Detect which cell encompasses the target text, then output its (x, y) center coordinate. 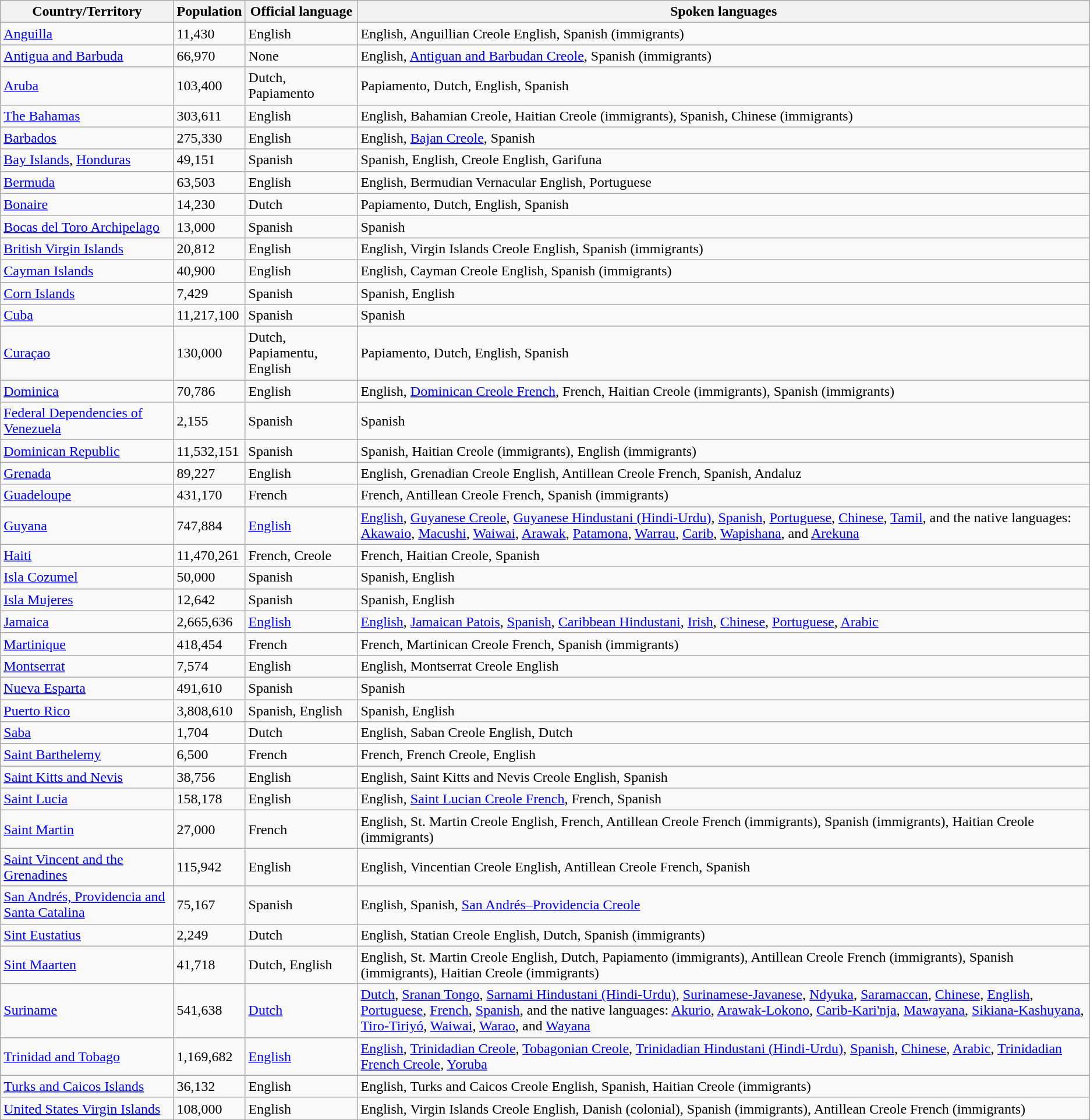
6,500 (210, 755)
Montserrat (87, 666)
Saint Vincent and the Grenadines (87, 867)
63,503 (210, 182)
Guyana (87, 525)
Spanish, English, Creole English, Garifuna (723, 160)
11,430 (210, 34)
San Andrés, Providencia and Santa Catalina (87, 905)
130,000 (210, 353)
Dutch, Papiamentu, English (302, 353)
275,330 (210, 138)
English, Virgin Islands Creole English, Spanish (immigrants) (723, 249)
11,532,151 (210, 451)
40,900 (210, 271)
English, Bermudian Vernacular English, Portuguese (723, 182)
English, Spanish, San Andrés–Providencia Creole (723, 905)
Dutch, Papiamento (302, 86)
491,610 (210, 688)
108,000 (210, 1108)
Aruba (87, 86)
Sint Maarten (87, 965)
Cayman Islands (87, 271)
1,169,682 (210, 1056)
Guadeloupe (87, 495)
41,718 (210, 965)
English, Virgin Islands Creole English, Danish (colonial), Spanish (immigrants), Antillean Creole French (immigrants) (723, 1108)
English, St. Martin Creole English, French, Antillean Creole French (immigrants), Spanish (immigrants), Haitian Creole (immigrants) (723, 829)
English, Antiguan and Barbudan Creole, Spanish (immigrants) (723, 56)
Isla Cozumel (87, 577)
Official language (302, 12)
Saint Martin (87, 829)
French, French Creole, English (723, 755)
Bay Islands, Honduras (87, 160)
English, Turks and Caicos Creole English, Spanish, Haitian Creole (immigrants) (723, 1086)
11,217,100 (210, 316)
Dominican Republic (87, 451)
English, Bajan Creole, Spanish (723, 138)
Spoken languages (723, 12)
303,611 (210, 116)
Puerto Rico (87, 711)
English, Jamaican Patois, Spanish, Caribbean Hindustani, Irish, Chinese, Portuguese, Arabic (723, 622)
The Bahamas (87, 116)
Saint Kitts and Nevis (87, 777)
Bonaire (87, 204)
Spanish, Haitian Creole (immigrants), English (immigrants) (723, 451)
English, Trinidadian Creole, Tobagonian Creole, Trinidadian Hindustani (Hindi-Urdu), Spanish, Chinese, Arabic, Trinidadian French Creole, Yoruba (723, 1056)
Federal Dependencies of Venezuela (87, 421)
Dominica (87, 391)
103,400 (210, 86)
Martinique (87, 644)
13,000 (210, 226)
541,638 (210, 1011)
English, Statian Creole English, Dutch, Spanish (immigrants) (723, 935)
English, Anguillian Creole English, Spanish (immigrants) (723, 34)
Saint Lucia (87, 799)
Bocas del Toro Archipelago (87, 226)
Corn Islands (87, 293)
Suriname (87, 1011)
Cuba (87, 316)
Antigua and Barbuda (87, 56)
Saint Barthelemy (87, 755)
Haiti (87, 555)
French, Antillean Creole French, Spanish (immigrants) (723, 495)
49,151 (210, 160)
French, Haitian Creole, Spanish (723, 555)
75,167 (210, 905)
Dutch, English (302, 965)
36,132 (210, 1086)
Isla Mujeres (87, 600)
None (302, 56)
Country/Territory (87, 12)
66,970 (210, 56)
English, Saint Kitts and Nevis Creole English, Spanish (723, 777)
11,470,261 (210, 555)
89,227 (210, 473)
418,454 (210, 644)
12,642 (210, 600)
2,665,636 (210, 622)
Population (210, 12)
3,808,610 (210, 711)
Anguilla (87, 34)
Turks and Caicos Islands (87, 1086)
English, Dominican Creole French, French, Haitian Creole (immigrants), Spanish (immigrants) (723, 391)
2,249 (210, 935)
English, Saint Lucian Creole French, French, Spanish (723, 799)
7,574 (210, 666)
1,704 (210, 733)
158,178 (210, 799)
English, Grenadian Creole English, Antillean Creole French, Spanish, Andaluz (723, 473)
Curaçao (87, 353)
Jamaica (87, 622)
English, Cayman Creole English, Spanish (immigrants) (723, 271)
38,756 (210, 777)
French, Martinican Creole French, Spanish (immigrants) (723, 644)
Trinidad and Tobago (87, 1056)
20,812 (210, 249)
Bermuda (87, 182)
7,429 (210, 293)
70,786 (210, 391)
747,884 (210, 525)
Sint Eustatius (87, 935)
English, Saban Creole English, Dutch (723, 733)
2,155 (210, 421)
115,942 (210, 867)
English, Montserrat Creole English (723, 666)
French, Creole (302, 555)
431,170 (210, 495)
English, Bahamian Creole, Haitian Creole (immigrants), Spanish, Chinese (immigrants) (723, 116)
Nueva Esparta (87, 688)
United States Virgin Islands (87, 1108)
Barbados (87, 138)
27,000 (210, 829)
50,000 (210, 577)
Saba (87, 733)
14,230 (210, 204)
English, Vincentian Creole English, Antillean Creole French, Spanish (723, 867)
Grenada (87, 473)
British Virgin Islands (87, 249)
